Locate the cell with the specified text and output its [x, y] center coordinate. 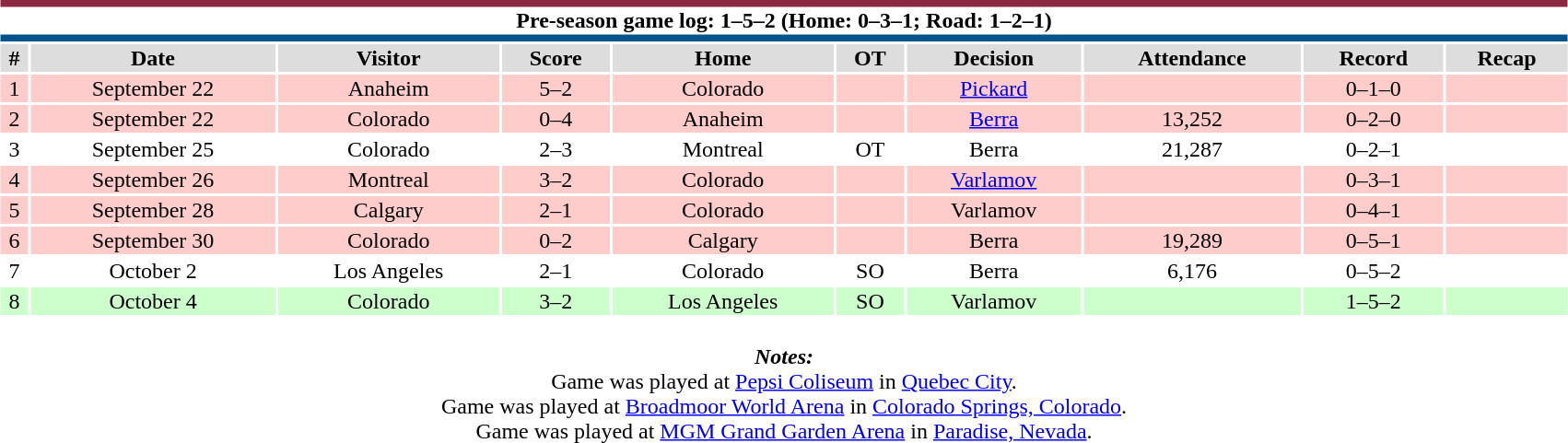
3 [15, 149]
Home [723, 58]
Pre-season game log: 1–5–2 (Home: 0–3–1; Road: 1–2–1) [784, 20]
Attendance [1192, 58]
0–1–0 [1374, 88]
# [15, 58]
Pickard [993, 88]
Recap [1507, 58]
September 28 [153, 210]
13,252 [1192, 119]
0–5–1 [1374, 240]
7 [15, 271]
Record [1374, 58]
Decision [993, 58]
0–4 [556, 119]
October 2 [153, 271]
September 30 [153, 240]
6,176 [1192, 271]
1–5–2 [1374, 301]
September 26 [153, 180]
2 [15, 119]
6 [15, 240]
5–2 [556, 88]
8 [15, 301]
September 25 [153, 149]
2–3 [556, 149]
0–4–1 [1374, 210]
1 [15, 88]
4 [15, 180]
19,289 [1192, 240]
0–2–1 [1374, 149]
October 4 [153, 301]
0–2 [556, 240]
Date [153, 58]
Visitor [389, 58]
21,287 [1192, 149]
0–3–1 [1374, 180]
5 [15, 210]
0–5–2 [1374, 271]
Score [556, 58]
0–2–0 [1374, 119]
